Locate the cell with the specified text and output its [X, Y] center coordinate. 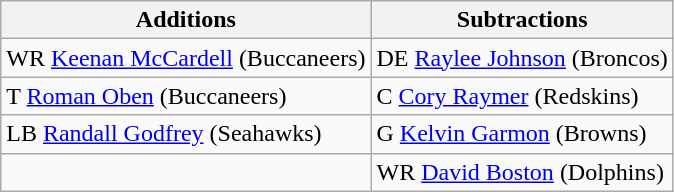
Subtractions [522, 20]
Additions [186, 20]
DE Raylee Johnson (Broncos) [522, 58]
T Roman Oben (Buccaneers) [186, 96]
WR David Boston (Dolphins) [522, 172]
C Cory Raymer (Redskins) [522, 96]
WR Keenan McCardell (Buccaneers) [186, 58]
LB Randall Godfrey (Seahawks) [186, 134]
G Kelvin Garmon (Browns) [522, 134]
